Determine the [X, Y] coordinate at the center of the cell enclosing the given text.  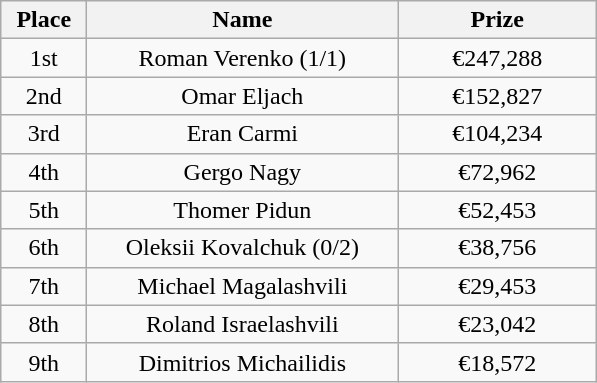
Dimitrios Michailidis [242, 362]
8th [44, 324]
€29,453 [498, 286]
€247,288 [498, 58]
Roland Israelashvili [242, 324]
4th [44, 172]
Thomer Pidun [242, 210]
Gergo Nagy [242, 172]
5th [44, 210]
Prize [498, 20]
€18,572 [498, 362]
€23,042 [498, 324]
7th [44, 286]
Name [242, 20]
Place [44, 20]
Omar Eljach [242, 96]
€152,827 [498, 96]
Oleksii Kovalchuk (0/2) [242, 248]
€52,453 [498, 210]
€72,962 [498, 172]
3rd [44, 134]
9th [44, 362]
1st [44, 58]
2nd [44, 96]
€104,234 [498, 134]
6th [44, 248]
Eran Carmi [242, 134]
€38,756 [498, 248]
Michael Magalashvili [242, 286]
Roman Verenko (1/1) [242, 58]
